Scan for the cell matching the given text and deliver its (X, Y) coordinate at center. 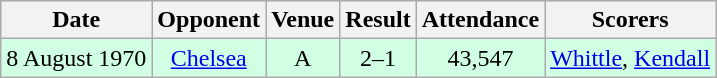
8 August 1970 (76, 58)
Attendance (480, 20)
2–1 (378, 58)
Result (378, 20)
Date (76, 20)
43,547 (480, 58)
Chelsea (209, 58)
A (303, 58)
Opponent (209, 20)
Whittle, Kendall (630, 58)
Scorers (630, 20)
Venue (303, 20)
